Detect which cell encompasses the target text, then output its [X, Y] center coordinate. 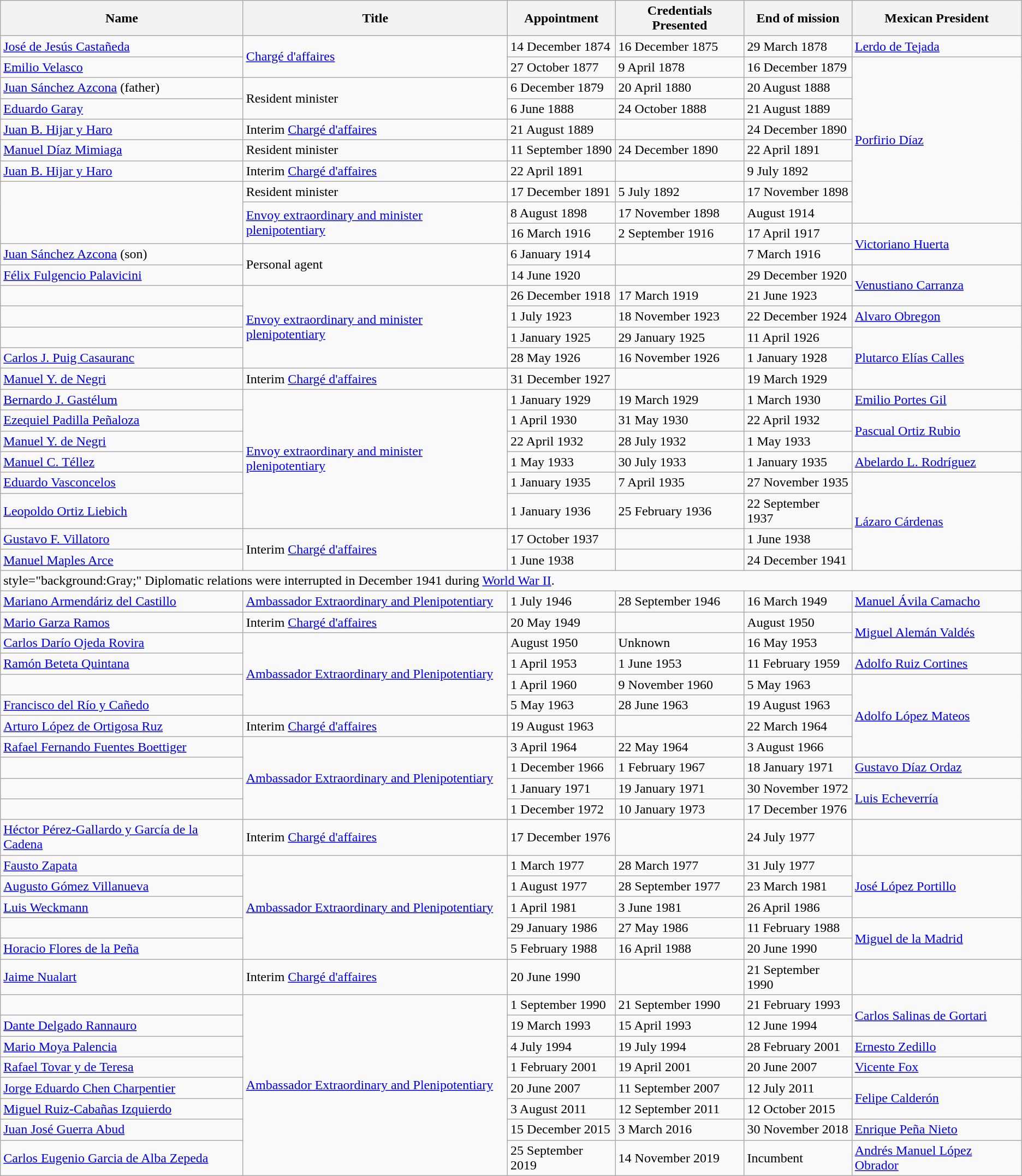
Ernesto Zedillo [937, 1047]
26 April 1986 [798, 907]
Manuel C. Téllez [122, 462]
12 October 2015 [798, 1109]
20 August 1888 [798, 88]
19 July 1994 [680, 1047]
Mario Moya Palencia [122, 1047]
18 January 1971 [798, 768]
Arturo López de Ortigosa Ruz [122, 726]
Carlos Eugenio Garcia de Alba Zepeda [122, 1157]
August 1914 [798, 212]
29 January 1986 [562, 928]
Adolfo Ruiz Cortines [937, 664]
3 August 1966 [798, 747]
Manuel Díaz Mimiaga [122, 150]
31 July 1977 [798, 865]
Adolfo López Mateos [937, 716]
22 September 1937 [798, 511]
19 April 2001 [680, 1067]
6 December 1879 [562, 88]
17 October 1937 [562, 539]
30 November 2018 [798, 1130]
15 December 2015 [562, 1130]
Luis Echeverría [937, 799]
29 March 1878 [798, 46]
20 April 1880 [680, 88]
Title [375, 19]
28 March 1977 [680, 865]
11 April 1926 [798, 337]
Enrique Peña Nieto [937, 1130]
Juan Sánchez Azcona (son) [122, 254]
Eduardo Vasconcelos [122, 483]
Miguel Alemán Valdés [937, 632]
1 April 1981 [562, 907]
1 September 1990 [562, 1005]
Emilio Velasco [122, 67]
Miguel de la Madrid [937, 938]
5 February 1988 [562, 948]
21 June 1923 [798, 296]
19 March 1993 [562, 1026]
Lázaro Cárdenas [937, 521]
22 March 1964 [798, 726]
1 December 1966 [562, 768]
10 January 1973 [680, 809]
14 November 2019 [680, 1157]
24 October 1888 [680, 109]
Mariano Armendáriz del Castillo [122, 601]
Manuel Maples Arce [122, 560]
José López Portillo [937, 886]
27 October 1877 [562, 67]
17 December 1891 [562, 192]
Felipe Calderón [937, 1098]
Personal agent [375, 264]
Carlos Darío Ojeda Rovira [122, 643]
18 November 1923 [680, 317]
27 May 1986 [680, 928]
Augusto Gómez Villanueva [122, 886]
Pascual Ortiz Rubio [937, 431]
End of mission [798, 19]
1 April 1960 [562, 685]
12 September 2011 [680, 1109]
9 July 1892 [798, 171]
28 February 2001 [798, 1047]
Appointment [562, 19]
1 March 1930 [798, 400]
1 February 2001 [562, 1067]
16 March 1916 [562, 233]
3 April 1964 [562, 747]
Andrés Manuel López Obrador [937, 1157]
25 September 2019 [562, 1157]
Carlos J. Puig Casauranc [122, 358]
23 March 1981 [798, 886]
3 March 2016 [680, 1130]
style="background:Gray;" Diplomatic relations were interrupted in December 1941 during World War II. [511, 580]
Emilio Portes Gil [937, 400]
9 November 1960 [680, 685]
21 February 1993 [798, 1005]
6 June 1888 [562, 109]
Alvaro Obregon [937, 317]
28 June 1963 [680, 705]
1 March 1977 [562, 865]
29 January 1925 [680, 337]
Carlos Salinas de Gortari [937, 1015]
24 December 1941 [798, 560]
Dante Delgado Rannauro [122, 1026]
1 June 1953 [680, 664]
Porfirio Díaz [937, 140]
Gustavo F. Villatoro [122, 539]
16 December 1875 [680, 46]
28 September 1977 [680, 886]
16 March 1949 [798, 601]
8 August 1898 [562, 212]
15 April 1993 [680, 1026]
11 February 1959 [798, 664]
1 January 1971 [562, 788]
Lerdo de Tejada [937, 46]
6 January 1914 [562, 254]
28 May 1926 [562, 358]
Venustiano Carranza [937, 285]
20 May 1949 [562, 622]
Jorge Eduardo Chen Charpentier [122, 1088]
1 December 1972 [562, 809]
1 April 1953 [562, 664]
1 July 1923 [562, 317]
Name [122, 19]
Gustavo Díaz Ordaz [937, 768]
25 February 1936 [680, 511]
16 November 1926 [680, 358]
Rafael Fernando Fuentes Boettiger [122, 747]
Mexican President [937, 19]
Leopoldo Ortiz Liebich [122, 511]
Héctor Pérez-Gallardo y García de la Cadena [122, 838]
12 June 1994 [798, 1026]
27 November 1935 [798, 483]
1 August 1977 [562, 886]
Mario Garza Ramos [122, 622]
José de Jesús Castañeda [122, 46]
1 July 1946 [562, 601]
1 January 1936 [562, 511]
2 September 1916 [680, 233]
17 April 1917 [798, 233]
Jaime Nualart [122, 976]
24 July 1977 [798, 838]
Luis Weckmann [122, 907]
7 April 1935 [680, 483]
5 July 1892 [680, 192]
12 July 2011 [798, 1088]
30 July 1933 [680, 462]
Credentials Presented [680, 19]
11 September 2007 [680, 1088]
3 August 2011 [562, 1109]
11 February 1988 [798, 928]
7 March 1916 [798, 254]
Ezequiel Padilla Peñaloza [122, 420]
31 May 1930 [680, 420]
Unknown [680, 643]
17 March 1919 [680, 296]
16 December 1879 [798, 67]
3 June 1981 [680, 907]
Rafael Tovar y de Teresa [122, 1067]
Victoriano Huerta [937, 243]
Ramón Beteta Quintana [122, 664]
16 April 1988 [680, 948]
16 May 1953 [798, 643]
Fausto Zapata [122, 865]
22 May 1964 [680, 747]
Félix Fulgencio Palavicini [122, 275]
26 December 1918 [562, 296]
1 January 1928 [798, 358]
14 December 1874 [562, 46]
Chargé d'affaires [375, 57]
22 December 1924 [798, 317]
1 January 1925 [562, 337]
Vicente Fox [937, 1067]
29 December 1920 [798, 275]
Abelardo L. Rodríguez [937, 462]
14 June 1920 [562, 275]
1 January 1929 [562, 400]
4 July 1994 [562, 1047]
Eduardo Garay [122, 109]
30 November 1972 [798, 788]
Plutarco Elías Calles [937, 358]
1 February 1967 [680, 768]
1 April 1930 [562, 420]
11 September 1890 [562, 150]
9 April 1878 [680, 67]
Manuel Ávila Camacho [937, 601]
Horacio Flores de la Peña [122, 948]
Bernardo J. Gastélum [122, 400]
Juan José Guerra Abud [122, 1130]
31 December 1927 [562, 379]
19 January 1971 [680, 788]
Juan Sánchez Azcona (father) [122, 88]
28 September 1946 [680, 601]
Incumbent [798, 1157]
28 July 1932 [680, 441]
Francisco del Río y Cañedo [122, 705]
Miguel Ruiz-Cabañas Izquierdo [122, 1109]
